Pinpoint the cell where the given text exists, returning its [X, Y] midpoint coordinate. 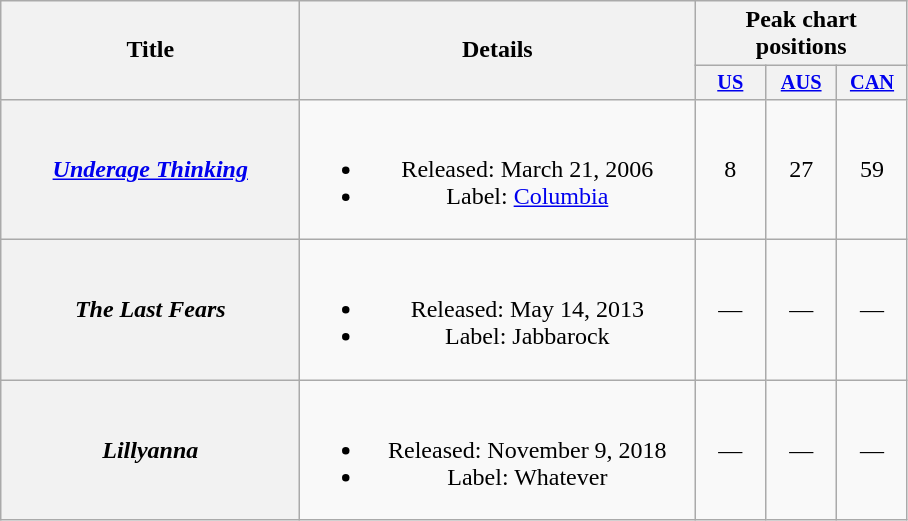
The Last Fears [150, 310]
Lillyanna [150, 450]
Released: November 9, 2018Label: Whatever [498, 450]
CAN [872, 83]
Details [498, 50]
US [730, 83]
8 [730, 169]
27 [802, 169]
Title [150, 50]
Released: May 14, 2013Label: Jabbarock [498, 310]
Released: March 21, 2006Label: Columbia [498, 169]
AUS [802, 83]
59 [872, 169]
Underage Thinking [150, 169]
Peak chart positions [802, 34]
